Scan for the cell matching the given text and deliver its [X, Y] coordinate at center. 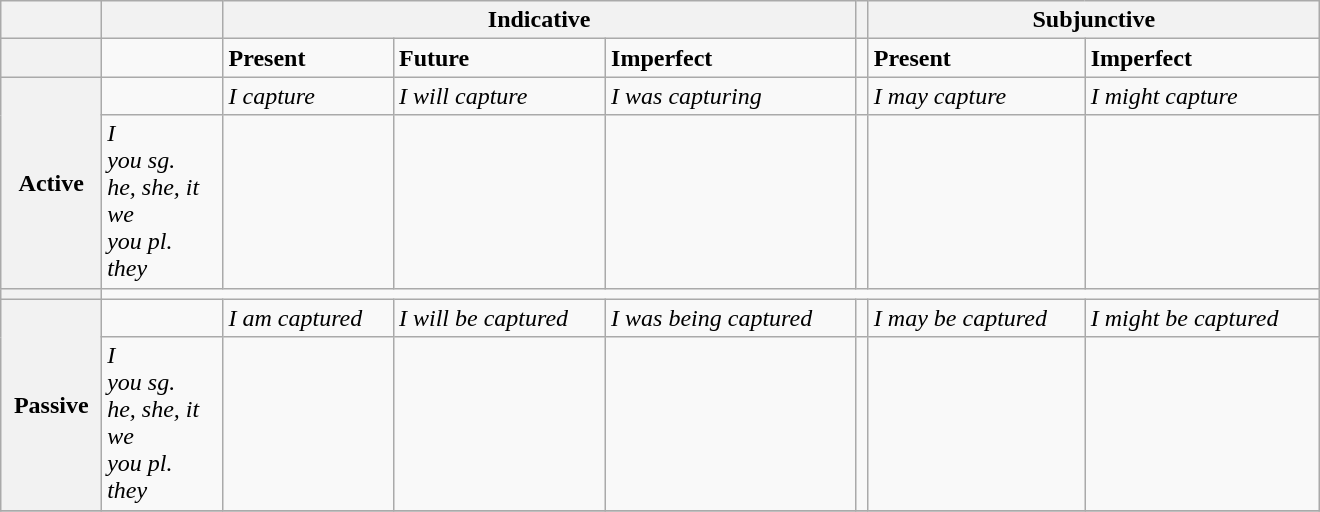
I will be captured [499, 318]
I was being captured [731, 318]
I was capturing [731, 96]
I might capture [1202, 96]
I might be captured [1202, 318]
Active [52, 182]
Passive [52, 404]
I am captured [308, 318]
Indicative [539, 20]
I may be captured [976, 318]
I will capture [499, 96]
Subjunctive [1094, 20]
I capture [308, 96]
Future [499, 58]
I may capture [976, 96]
